Search for the cell housing the specified text and yield its [x, y] center coordinate. 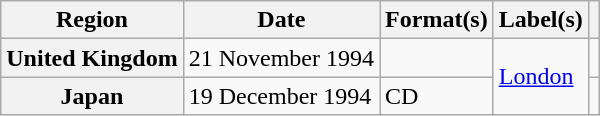
London [540, 77]
Format(s) [437, 20]
21 November 1994 [281, 58]
Date [281, 20]
Japan [92, 96]
Region [92, 20]
United Kingdom [92, 58]
CD [437, 96]
19 December 1994 [281, 96]
Label(s) [540, 20]
